For the text-containing cell, return its midpoint in (x, y) coordinate format. 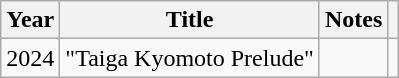
Title (190, 20)
2024 (30, 58)
Year (30, 20)
Notes (353, 20)
"Taiga Kyomoto Prelude" (190, 58)
